Extract the [X, Y] coordinate from the center of the cell holding the provided text.  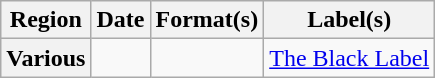
Region [46, 20]
Various [46, 58]
Format(s) [207, 20]
Date [120, 20]
The Black Label [350, 58]
Label(s) [350, 20]
